Capture the cell that displays the provided text and extract its (X, Y) central coordinate. 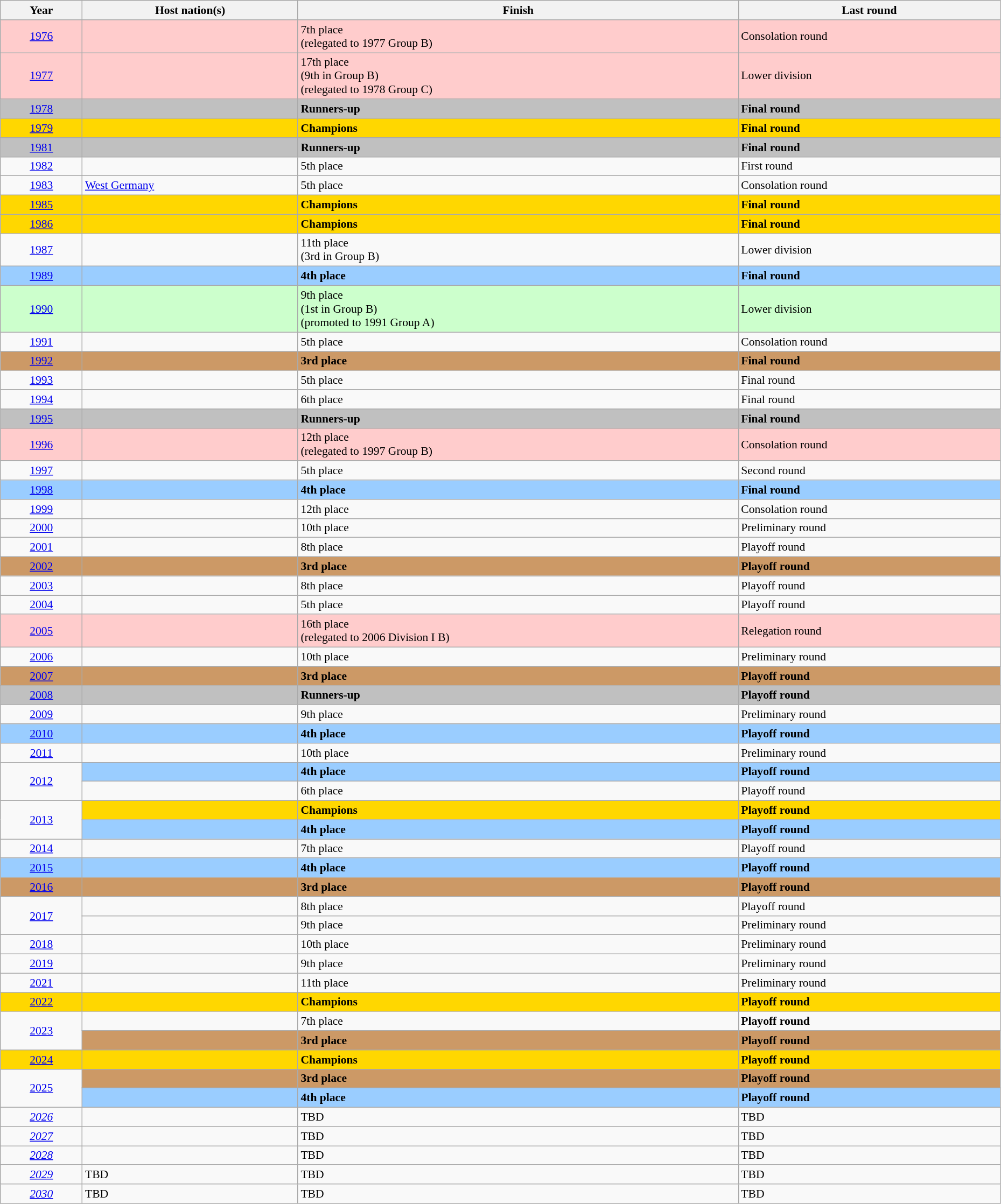
11th place (518, 983)
1977 (41, 76)
2002 (41, 567)
12th place(relegated to 1997 Group B) (518, 445)
1982 (41, 166)
Host nation(s) (190, 10)
1999 (41, 509)
2009 (41, 715)
2010 (41, 734)
2015 (41, 868)
First round (869, 166)
17th place(9th in Group B)(relegated to 1978 Group C) (518, 76)
1996 (41, 445)
1976 (41, 37)
2022 (41, 1002)
Finish (518, 10)
1997 (41, 471)
2011 (41, 753)
12th place (518, 509)
1995 (41, 419)
2024 (41, 1060)
2017 (41, 916)
9th place(1st in Group B)(promoted to 1991 Group A) (518, 309)
16th place(relegated to 2006 Division I B) (518, 631)
2005 (41, 631)
2014 (41, 849)
2016 (41, 887)
1994 (41, 399)
2030 (41, 1194)
1978 (41, 109)
2021 (41, 983)
2003 (41, 586)
1998 (41, 490)
2001 (41, 547)
2019 (41, 964)
7th place(relegated to 1977 Group B) (518, 37)
1987 (41, 250)
2023 (41, 1031)
1981 (41, 147)
2000 (41, 528)
11th place(3rd in Group B) (518, 250)
Relegation round (869, 631)
2004 (41, 605)
2007 (41, 676)
2027 (41, 1136)
1993 (41, 381)
1985 (41, 205)
2029 (41, 1175)
1986 (41, 224)
2026 (41, 1117)
Year (41, 10)
1991 (41, 342)
1989 (41, 276)
1990 (41, 309)
2025 (41, 1088)
2013 (41, 820)
1979 (41, 128)
1983 (41, 186)
2028 (41, 1156)
West Germany (190, 186)
Last round (869, 10)
2006 (41, 657)
2012 (41, 781)
2018 (41, 945)
Second round (869, 471)
2008 (41, 695)
1992 (41, 361)
